Return [x, y] of the center of cell containing provided text 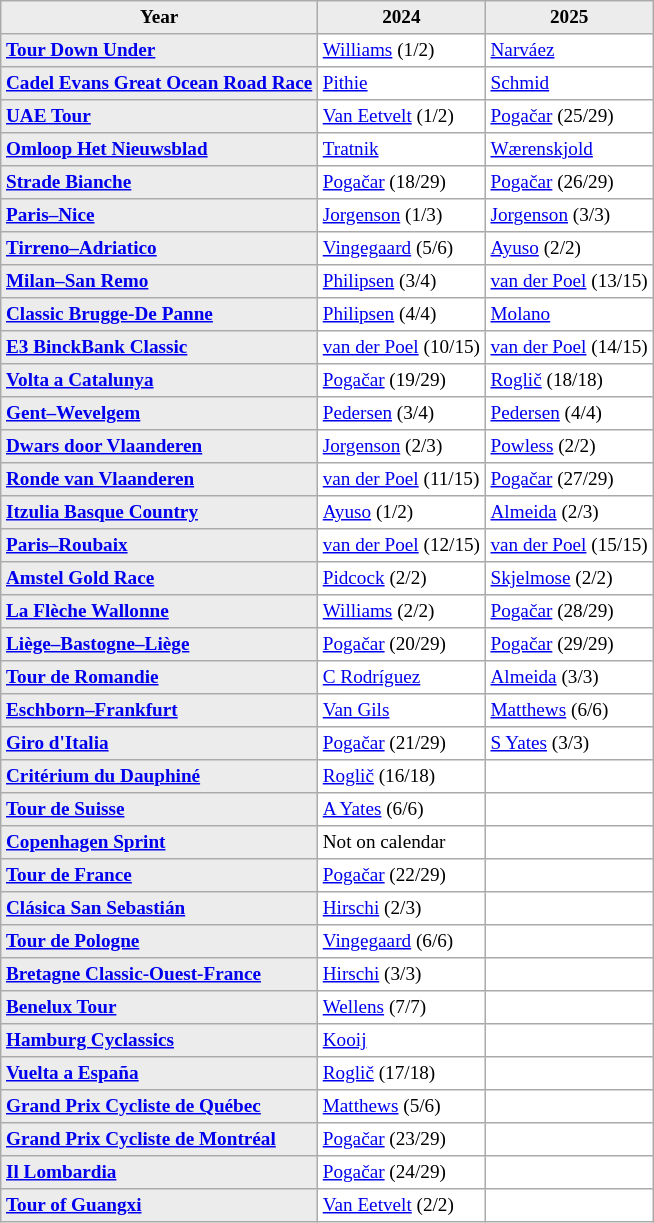
Pogačar (28/29) [569, 612]
Tratnik [401, 150]
Giro d'Italia [160, 744]
UAE Tour [160, 116]
Milan–San Remo [160, 282]
Vingegaard (5/6) [401, 248]
Tour de Suisse [160, 810]
van der Poel (12/15) [401, 546]
C Rodríguez [401, 678]
Grand Prix Cycliste de Montréal [160, 1140]
Molano [569, 314]
Narváez [569, 50]
Dwars door Vlaanderen [160, 446]
Liège–Bastogne–Liège [160, 644]
Williams (2/2) [401, 612]
Roglič (16/18) [401, 776]
2024 [401, 18]
Hirschi (2/3) [401, 908]
van der Poel (14/15) [569, 348]
Amstel Gold Race [160, 578]
Hamburg Cyclassics [160, 1040]
Van Eetvelt (1/2) [401, 116]
La Flèche Wallonne [160, 612]
Itzulia Basque Country [160, 512]
Jorgenson (3/3) [569, 216]
Tour de France [160, 876]
Pogačar (27/29) [569, 480]
Philipsen (4/4) [401, 314]
Hirschi (3/3) [401, 974]
Almeida (2/3) [569, 512]
Pidcock (2/2) [401, 578]
Pogačar (20/29) [401, 644]
Pogačar (24/29) [401, 1172]
van der Poel (11/15) [401, 480]
Pogačar (23/29) [401, 1140]
Critérium du Dauphiné [160, 776]
Tirreno–Adriatico [160, 248]
Jorgenson (1/3) [401, 216]
Jorgenson (2/3) [401, 446]
Van Gils [401, 710]
Clásica San Sebastián [160, 908]
Pithie [401, 84]
Benelux Tour [160, 1008]
Van Eetvelt (2/2) [401, 1206]
Ronde van Vlaanderen [160, 480]
Ayuso (1/2) [401, 512]
van der Poel (13/15) [569, 282]
Pogačar (18/29) [401, 182]
Matthews (6/6) [569, 710]
Gent–Wevelgem [160, 414]
Pogačar (29/29) [569, 644]
Wellens (7/7) [401, 1008]
Il Lombardia [160, 1172]
Pogačar (25/29) [569, 116]
Tour de Romandie [160, 678]
Ayuso (2/2) [569, 248]
Vuelta a España [160, 1074]
Vingegaard (6/6) [401, 942]
Paris–Nice [160, 216]
Schmid [569, 84]
Skjelmose (2/2) [569, 578]
A Yates (6/6) [401, 810]
van der Poel (10/15) [401, 348]
Tour Down Under [160, 50]
Pogačar (19/29) [401, 380]
Pedersen (4/4) [569, 414]
Matthews (5/6) [401, 1106]
S Yates (3/3) [569, 744]
Wærenskjold [569, 150]
Bretagne Classic-Ouest-France [160, 974]
Roglič (17/18) [401, 1074]
2025 [569, 18]
Omloop Het Nieuwsblad [160, 150]
Tour of Guangxi [160, 1206]
Williams (1/2) [401, 50]
Volta a Catalunya [160, 380]
Powless (2/2) [569, 446]
Cadel Evans Great Ocean Road Race [160, 84]
Classic Brugge-De Panne [160, 314]
van der Poel (15/15) [569, 546]
Pogačar (26/29) [569, 182]
Pedersen (3/4) [401, 414]
Strade Bianche [160, 182]
Pogačar (21/29) [401, 744]
E3 BinckBank Classic [160, 348]
Roglič (18/18) [569, 380]
Copenhagen Sprint [160, 842]
Eschborn–Frankfurt [160, 710]
Pogačar (22/29) [401, 876]
Tour de Pologne [160, 942]
Grand Prix Cycliste de Québec [160, 1106]
Philipsen (3/4) [401, 282]
Paris–Roubaix [160, 546]
Kooij [401, 1040]
Not on calendar [401, 842]
Almeida (3/3) [569, 678]
Year [160, 18]
